Return the (X, Y) coordinate for the center point of the cell that contains the specified text.  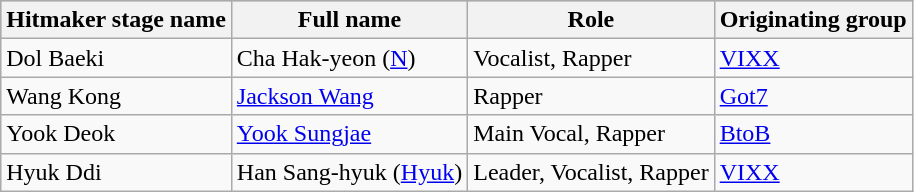
Dol Baeki (116, 58)
Yook Deok (116, 134)
Originating group (813, 20)
Han Sang-hyuk (Hyuk) (349, 172)
Wang Kong (116, 96)
Hitmaker stage name (116, 20)
Jackson Wang (349, 96)
Cha Hak-yeon (N) (349, 58)
Got7 (813, 96)
Hyuk Ddi (116, 172)
Rapper (591, 96)
Main Vocal, Rapper (591, 134)
Leader, Vocalist, Rapper (591, 172)
Full name (349, 20)
Vocalist, Rapper (591, 58)
BtoB (813, 134)
Role (591, 20)
Yook Sungjae (349, 134)
